Determine the (x, y) coordinate at the center of the cell enclosing the given text.  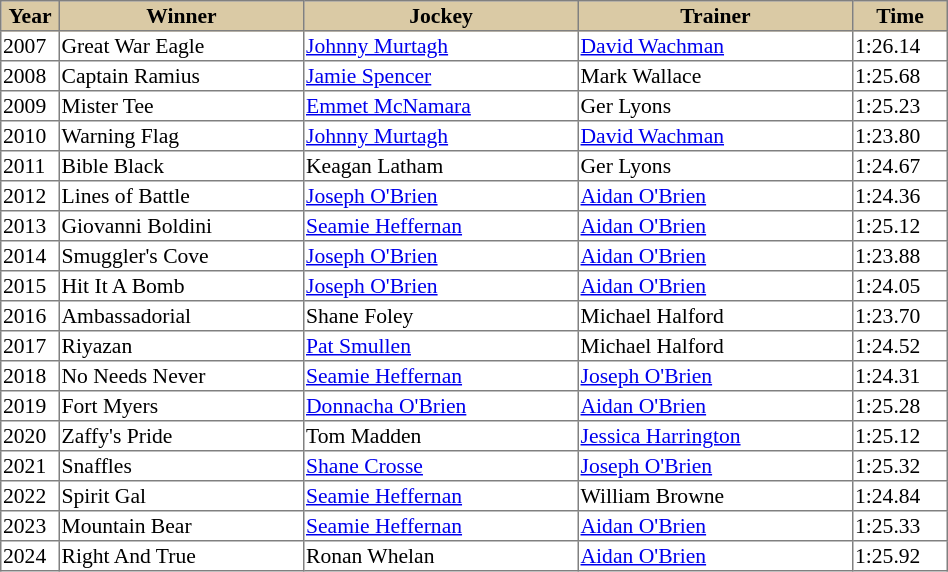
2011 (30, 166)
Trainer (715, 16)
2015 (30, 286)
Bible Black (181, 166)
Donnacha O'Brien (441, 406)
1:25.28 (900, 406)
Captain Ramius (181, 76)
Hit It A Bomb (181, 286)
2023 (30, 526)
2008 (30, 76)
Right And True (181, 556)
Keagan Latham (441, 166)
Warning Flag (181, 136)
1:25.23 (900, 106)
1:23.80 (900, 136)
Winner (181, 16)
2013 (30, 226)
Time (900, 16)
Mountain Bear (181, 526)
Shane Foley (441, 316)
2010 (30, 136)
1:24.52 (900, 346)
Shane Crosse (441, 466)
2024 (30, 556)
2022 (30, 496)
2007 (30, 46)
1:26.14 (900, 46)
1:23.70 (900, 316)
1:23.88 (900, 256)
2016 (30, 316)
Year (30, 16)
2009 (30, 106)
2012 (30, 196)
2021 (30, 466)
2020 (30, 436)
Riyazan (181, 346)
Jessica Harrington (715, 436)
Emmet McNamara (441, 106)
2019 (30, 406)
1:24.31 (900, 376)
1:24.36 (900, 196)
Jamie Spencer (441, 76)
Zaffy's Pride (181, 436)
Mister Tee (181, 106)
Tom Madden (441, 436)
Spirit Gal (181, 496)
1:25.32 (900, 466)
Giovanni Boldini (181, 226)
Ronan Whelan (441, 556)
Smuggler's Cove (181, 256)
William Browne (715, 496)
1:25.33 (900, 526)
Fort Myers (181, 406)
Lines of Battle (181, 196)
1:24.05 (900, 286)
2014 (30, 256)
2017 (30, 346)
Mark Wallace (715, 76)
Ambassadorial (181, 316)
Pat Smullen (441, 346)
Great War Eagle (181, 46)
1:25.92 (900, 556)
1:24.84 (900, 496)
1:24.67 (900, 166)
1:25.68 (900, 76)
Jockey (441, 16)
Snaffles (181, 466)
2018 (30, 376)
No Needs Never (181, 376)
